Search for the cell housing the specified text and yield its [X, Y] center coordinate. 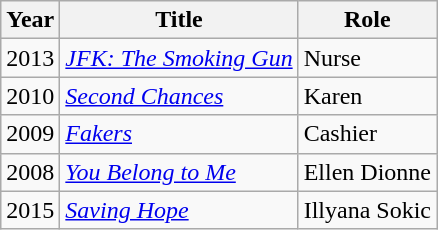
Illyana Sokic [367, 210]
Saving Hope [179, 210]
Cashier [367, 134]
JFK: The Smoking Gun [179, 58]
Role [367, 20]
Title [179, 20]
2009 [30, 134]
2013 [30, 58]
Nurse [367, 58]
Ellen Dionne [367, 172]
Fakers [179, 134]
Second Chances [179, 96]
2008 [30, 172]
2010 [30, 96]
Karen [367, 96]
2015 [30, 210]
You Belong to Me [179, 172]
Year [30, 20]
